Identify which cell holds the provided text, then report its [x, y] central coordinate. 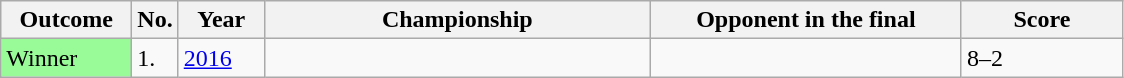
Year [221, 20]
No. [155, 20]
Winner [66, 58]
1. [155, 58]
Outcome [66, 20]
Score [1042, 20]
2016 [221, 58]
Championship [457, 20]
8–2 [1042, 58]
Opponent in the final [806, 20]
